Determine the (X, Y) coordinate at the center of the cell enclosing the given text.  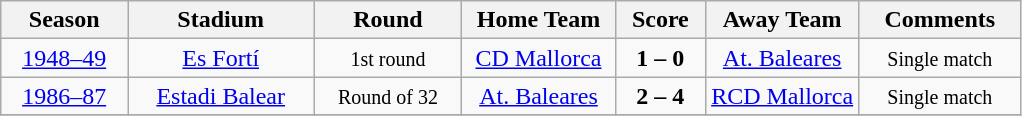
2 – 4 (660, 96)
Home Team (538, 20)
Round (388, 20)
Round of 32 (388, 96)
Away Team (782, 20)
RCD Mallorca (782, 96)
Stadium (221, 20)
Estadi Balear (221, 96)
Comments (940, 20)
1948–49 (64, 58)
Es Fortí (221, 58)
CD Mallorca (538, 58)
1986–87 (64, 96)
1 – 0 (660, 58)
1st round (388, 58)
Season (64, 20)
Score (660, 20)
